Capture the cell that displays the provided text and extract its (X, Y) central coordinate. 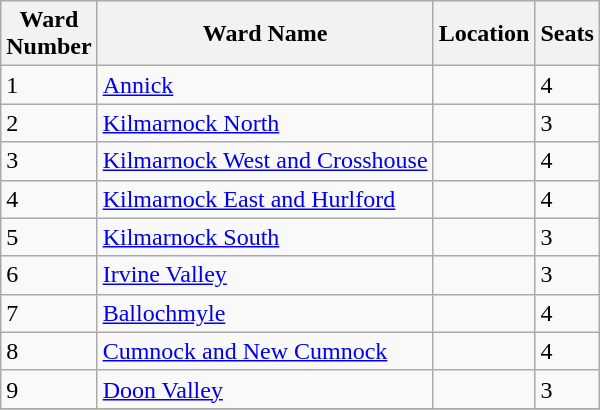
7 (49, 313)
2 (49, 123)
6 (49, 275)
Kilmarnock East and Hurlford (265, 199)
8 (49, 351)
Location (484, 34)
Doon Valley (265, 389)
Ballochmyle (265, 313)
Kilmarnock North (265, 123)
Kilmarnock South (265, 237)
1 (49, 85)
5 (49, 237)
9 (49, 389)
WardNumber (49, 34)
Ward Name (265, 34)
Irvine Valley (265, 275)
Annick (265, 85)
Seats (567, 34)
Cumnock and New Cumnock (265, 351)
Kilmarnock West and Crosshouse (265, 161)
